Identify which cell holds the provided text, then report its (x, y) central coordinate. 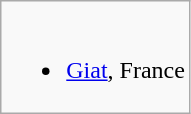
Giat, France (96, 58)
